Find where the given text appears and provide that cell's center as [X, Y] coordinate. 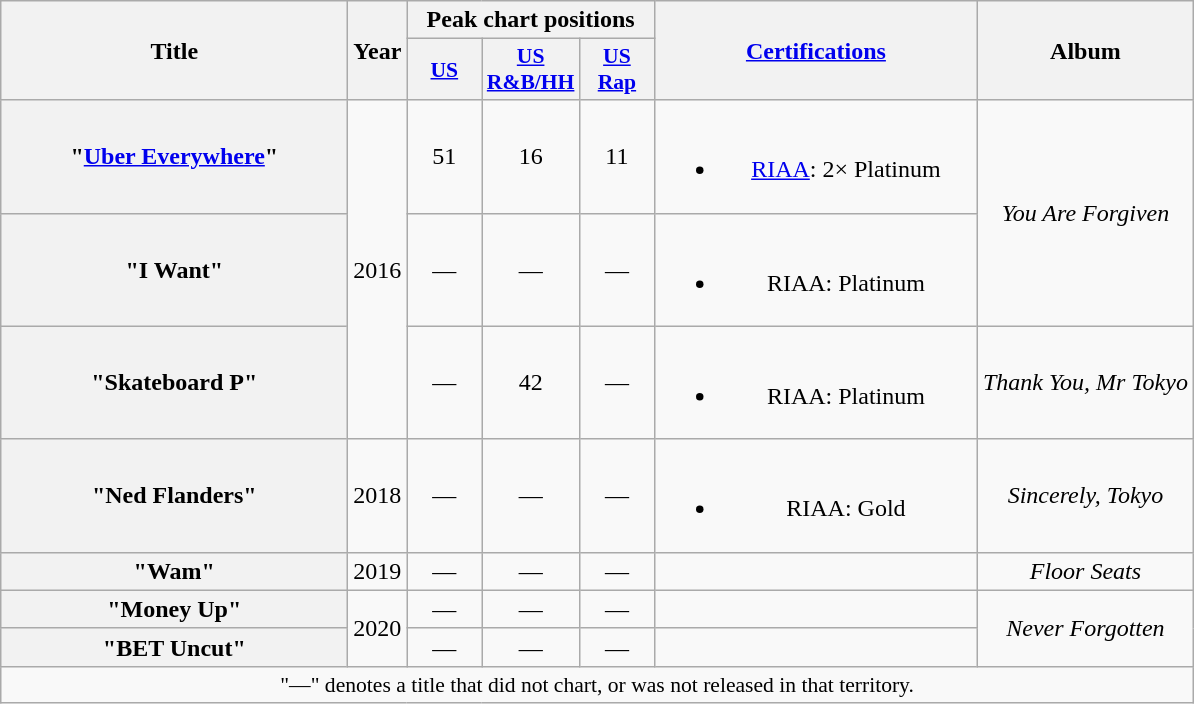
2016 [378, 270]
Never Forgotten [1085, 628]
US Rap [616, 70]
Thank You, Mr Tokyo [1085, 382]
2018 [378, 496]
Certifications [816, 50]
RIAA: Gold [816, 496]
Floor Seats [1085, 571]
42 [531, 382]
16 [531, 156]
"Uber Everywhere" [174, 156]
US R&B/HH [531, 70]
Peak chart positions [531, 20]
You Are Forgiven [1085, 213]
"BET Uncut" [174, 647]
2019 [378, 571]
Title [174, 50]
Album [1085, 50]
Sincerely, Tokyo [1085, 496]
US [444, 70]
Year [378, 50]
"Money Up" [174, 609]
51 [444, 156]
RIAA: 2× Platinum [816, 156]
"Skateboard P" [174, 382]
2020 [378, 628]
"Ned Flanders" [174, 496]
"—" denotes a title that did not chart, or was not released in that territory. [598, 684]
"I Want" [174, 270]
"Wam" [174, 571]
11 [616, 156]
